Determine the [X, Y] coordinate at the center of the cell enclosing the given text.  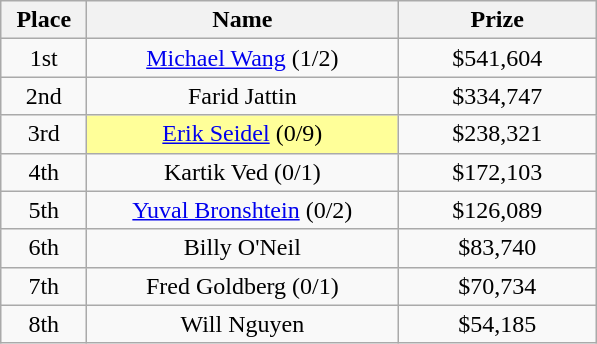
$334,747 [498, 96]
Name [242, 20]
$83,740 [498, 248]
6th [44, 248]
$172,103 [498, 172]
Michael Wang (1/2) [242, 58]
Yuval Bronshtein (0/2) [242, 210]
Fred Goldberg (0/1) [242, 286]
2nd [44, 96]
5th [44, 210]
Billy O'Neil [242, 248]
3rd [44, 134]
$238,321 [498, 134]
Farid Jattin [242, 96]
1st [44, 58]
Kartik Ved (0/1) [242, 172]
8th [44, 324]
Erik Seidel (0/9) [242, 134]
Prize [498, 20]
Place [44, 20]
7th [44, 286]
$70,734 [498, 286]
4th [44, 172]
Will Nguyen [242, 324]
$541,604 [498, 58]
$126,089 [498, 210]
$54,185 [498, 324]
